From the cell containing the given text, extract its center point as [x, y] coordinate. 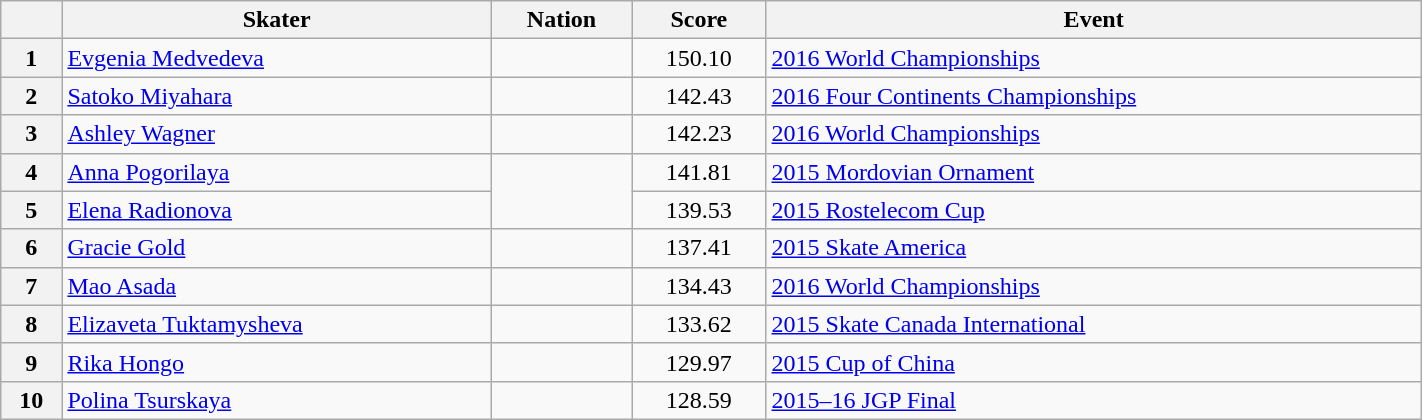
142.23 [699, 134]
2015–16 JGP Final [1094, 400]
142.43 [699, 96]
10 [32, 400]
Evgenia Medvedeva [277, 58]
128.59 [699, 400]
Gracie Gold [277, 248]
4 [32, 172]
Satoko Miyahara [277, 96]
Nation [561, 20]
Elena Radionova [277, 210]
150.10 [699, 58]
139.53 [699, 210]
2015 Skate America [1094, 248]
2015 Mordovian Ornament [1094, 172]
Score [699, 20]
133.62 [699, 324]
Polina Tsurskaya [277, 400]
5 [32, 210]
Skater [277, 20]
141.81 [699, 172]
Ashley Wagner [277, 134]
1 [32, 58]
2016 Four Continents Championships [1094, 96]
2015 Skate Canada International [1094, 324]
6 [32, 248]
8 [32, 324]
7 [32, 286]
Anna Pogorilaya [277, 172]
137.41 [699, 248]
Elizaveta Tuktamysheva [277, 324]
3 [32, 134]
2015 Rostelecom Cup [1094, 210]
9 [32, 362]
Event [1094, 20]
2 [32, 96]
Rika Hongo [277, 362]
134.43 [699, 286]
Mao Asada [277, 286]
129.97 [699, 362]
2015 Cup of China [1094, 362]
